Provide the [x, y] coordinate of the cell's center where the given text is located.  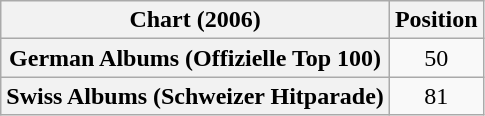
Chart (2006) [196, 20]
German Albums (Offizielle Top 100) [196, 58]
50 [436, 58]
Swiss Albums (Schweizer Hitparade) [196, 96]
81 [436, 96]
Position [436, 20]
